Capture the cell that displays the provided text and extract its (X, Y) central coordinate. 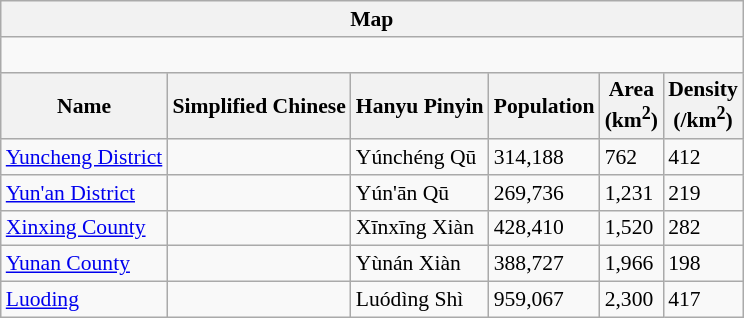
Yun'an District (84, 193)
198 (703, 264)
Area(km2) (632, 106)
Xinxing County (84, 228)
Density(/km2) (703, 106)
Map (372, 19)
412 (703, 157)
314,188 (544, 157)
Yún'ān Qū (420, 193)
Yùnán Xiàn (420, 264)
Yuncheng District (84, 157)
2,300 (632, 300)
219 (703, 193)
282 (703, 228)
Yunan County (84, 264)
Yúnchéng Qū (420, 157)
Population (544, 106)
Luoding (84, 300)
1,966 (632, 264)
417 (703, 300)
269,736 (544, 193)
762 (632, 157)
Simplified Chinese (258, 106)
Luódìng Shì (420, 300)
388,727 (544, 264)
Hanyu Pinyin (420, 106)
Name (84, 106)
1,231 (632, 193)
Xīnxīng Xiàn (420, 228)
428,410 (544, 228)
959,067 (544, 300)
1,520 (632, 228)
